Pinpoint the cell where the given text exists, returning its (X, Y) midpoint coordinate. 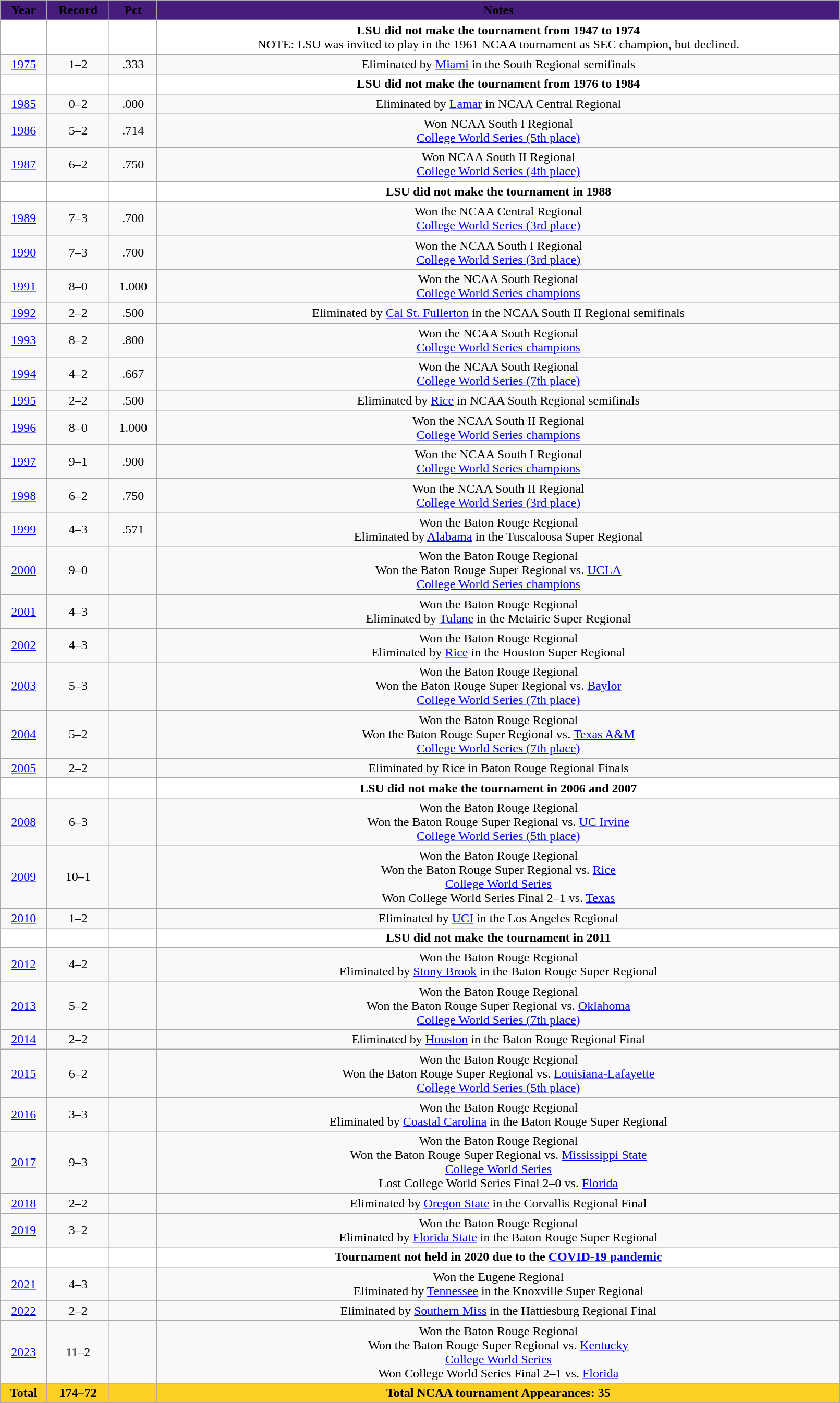
Won the NCAA Central RegionalCollege World Series (3rd place) (498, 218)
2009 (24, 877)
Record (78, 10)
1995 (24, 401)
6–3 (78, 822)
2000 (24, 570)
2014 (24, 1040)
LSU did not make the tournament in 2006 and 2007 (498, 788)
LSU did not make the tournament from 1976 to 1984 (498, 84)
LSU did not make the tournament in 1988 (498, 191)
Won the Eugene RegionalEliminated by Tennessee in the Knoxville Super Regional (498, 1284)
9–3 (78, 1163)
2022 (24, 1311)
174–72 (78, 1393)
2010 (24, 918)
0–2 (78, 104)
2012 (24, 965)
Eliminated by Lamar in NCAA Central Regional (498, 104)
2003 (24, 686)
1990 (24, 252)
11–2 (78, 1351)
Notes (498, 10)
5–3 (78, 686)
Year (24, 10)
LSU did not make the tournament in 2011 (498, 938)
2016 (24, 1115)
2005 (24, 768)
Pct (133, 10)
1985 (24, 104)
.333 (133, 64)
2001 (24, 611)
9–0 (78, 570)
Eliminated by Rice in Baton Rouge Regional Finals (498, 768)
Tournament not held in 2020 due to the COVID-19 pandemic (498, 1257)
2008 (24, 822)
8–2 (78, 340)
Won the Baton Rouge RegionalEliminated by Florida State in the Baton Rouge Super Regional (498, 1230)
LSU did not make the tournament from 1947 to 1974NOTE: LSU was invited to play in the 1961 NCAA tournament as SEC champion, but declined. (498, 38)
1999 (24, 530)
Won NCAA South II RegionalCollege World Series (4th place) (498, 165)
Eliminated by Rice in NCAA South Regional semifinals (498, 401)
.900 (133, 462)
Won the NCAA South RegionalCollege World Series (7th place) (498, 374)
2018 (24, 1203)
2004 (24, 734)
1991 (24, 286)
Won the Baton Rouge RegionalWon the Baton Rouge Super Regional vs. OklahomaCollege World Series (7th place) (498, 1006)
Won the Baton Rouge RegionalWon the Baton Rouge Super Regional vs. UC IrvineCollege World Series (5th place) (498, 822)
.714 (133, 130)
3–3 (78, 1115)
.667 (133, 374)
.800 (133, 340)
Won the Baton Rouge RegionalEliminated by Rice in the Houston Super Regional (498, 645)
Won the Baton Rouge RegionalWon the Baton Rouge Super Regional vs. BaylorCollege World Series (7th place) (498, 686)
Eliminated by UCI in the Los Angeles Regional (498, 918)
Eliminated by Houston in the Baton Rouge Regional Final (498, 1040)
Eliminated by Miami in the South Regional semifinals (498, 64)
2019 (24, 1230)
Won the Baton Rouge RegionalWon the Baton Rouge Super Regional vs. UCLACollege World Series champions (498, 570)
Won the NCAA South II RegionalCollege World Series champions (498, 428)
Won the Baton Rouge RegionalWon the Baton Rouge Super Regional vs. RiceCollege World SeriesWon College World Series Final 2–1 vs. Texas (498, 877)
Won the Baton Rouge RegionalWon the Baton Rouge Super Regional vs. Texas A&MCollege World Series (7th place) (498, 734)
Won the Baton Rouge RegionalEliminated by Alabama in the Tuscaloosa Super Regional (498, 530)
1975 (24, 64)
Won the Baton Rouge RegionalEliminated by Tulane in the Metairie Super Regional (498, 611)
2015 (24, 1073)
1987 (24, 165)
1993 (24, 340)
.571 (133, 530)
Total NCAA tournament Appearances: 35 (498, 1393)
9–1 (78, 462)
Won the Baton Rouge RegionalWon the Baton Rouge Super Regional vs. Louisiana-LafayetteCollege World Series (5th place) (498, 1073)
Won NCAA South I RegionalCollege World Series (5th place) (498, 130)
Total (24, 1393)
10–1 (78, 877)
1992 (24, 313)
2023 (24, 1351)
1996 (24, 428)
Eliminated by Oregon State in the Corvallis Regional Final (498, 1203)
Won the NCAA South I RegionalCollege World Series champions (498, 462)
1989 (24, 218)
2013 (24, 1006)
.000 (133, 104)
1986 (24, 130)
Won the NCAA South I RegionalCollege World Series (3rd place) (498, 252)
Won the Baton Rouge Regional Eliminated by Coastal Carolina in the Baton Rouge Super Regional (498, 1115)
2021 (24, 1284)
1997 (24, 462)
1998 (24, 495)
3–2 (78, 1230)
Eliminated by Southern Miss in the Hattiesburg Regional Final (498, 1311)
Won the Baton Rouge Regional Won the Baton Rouge Super Regional vs. KentuckyCollege World SeriesWon College World Series Final 2–1 vs. Florida (498, 1351)
Won the Baton Rouge RegionalEliminated by Stony Brook in the Baton Rouge Super Regional (498, 965)
2017 (24, 1163)
1994 (24, 374)
Eliminated by Cal St. Fullerton in the NCAA South II Regional semifinals (498, 313)
2002 (24, 645)
Won the NCAA South II RegionalCollege World Series (3rd place) (498, 495)
